From the cell containing the given text, extract its center point as (x, y) coordinate. 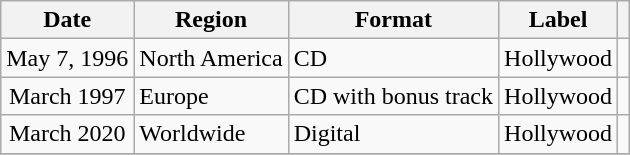
Region (211, 20)
May 7, 1996 (68, 58)
March 2020 (68, 134)
Format (393, 20)
Europe (211, 96)
Label (558, 20)
North America (211, 58)
Date (68, 20)
Worldwide (211, 134)
CD (393, 58)
Digital (393, 134)
CD with bonus track (393, 96)
March 1997 (68, 96)
